Detect which cell encompasses the target text, then output its [X, Y] center coordinate. 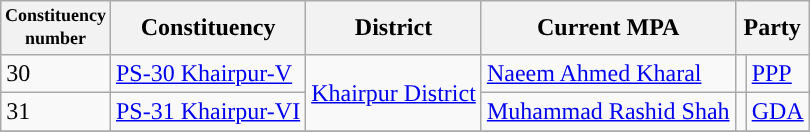
Current MPA [608, 28]
Constituency number [56, 28]
Khairpur District [394, 92]
PS-31 Khairpur-VI [208, 111]
GDA [778, 111]
31 [56, 111]
PS-30 Khairpur-V [208, 73]
PPP [778, 73]
Muhammad Rashid Shah [608, 111]
District [394, 28]
Party [772, 28]
30 [56, 73]
Naeem Ahmed Kharal [608, 73]
Constituency [208, 28]
